Return (x, y) of the center of cell containing provided text 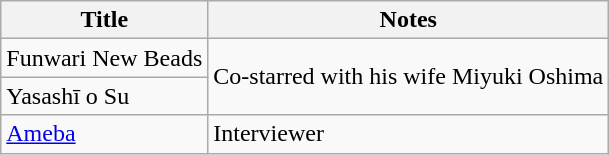
Title (104, 20)
Yasashī o Su (104, 96)
Ameba (104, 134)
Co-starred with his wife Miyuki Oshima (408, 77)
Interviewer (408, 134)
Funwari New Beads (104, 58)
Notes (408, 20)
